Scan for the cell matching the given text and deliver its (X, Y) coordinate at center. 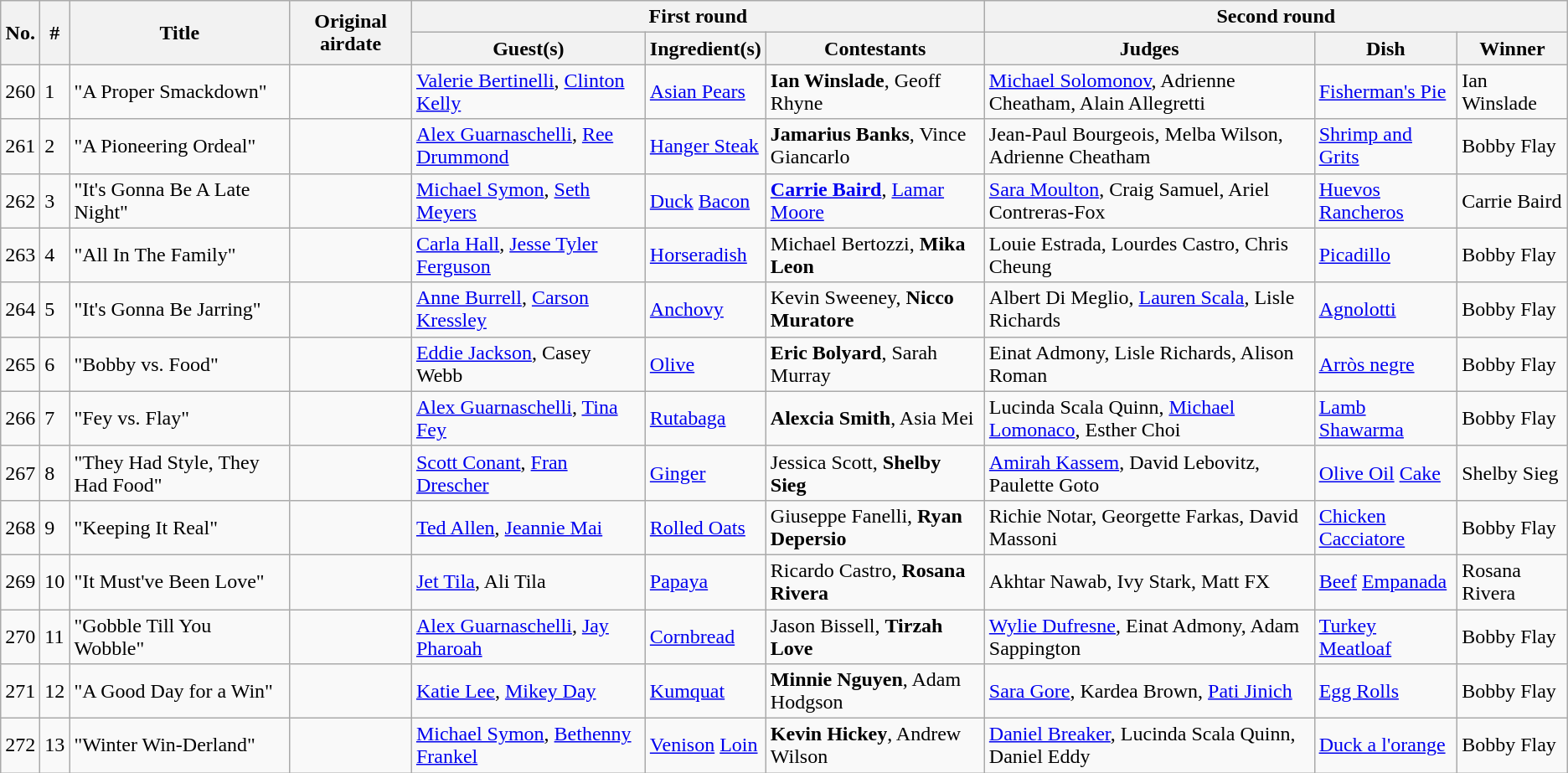
Kevin Hickey, Andrew Wilson (874, 745)
Egg Rolls (1385, 692)
"It Must've Been Love" (179, 581)
Jamarius Banks, Vince Giancarlo (874, 146)
Original airdate (351, 33)
Title (179, 33)
Turkey Meatloaf (1385, 636)
Cornbread (705, 636)
260 (20, 92)
Rolled Oats (705, 528)
Ian Winslade, Geoff Rhyne (874, 92)
Carrie Baird, Lamar Moore (874, 201)
"A Pioneering Ordeal" (179, 146)
Sara Gore, Kardea Brown, Pati Jinich (1149, 692)
264 (20, 310)
Hanger Steak (705, 146)
Michael Symon, Bethenny Frankel (528, 745)
Scott Conant, Fran Drescher (528, 472)
Shelby Sieg (1513, 472)
265 (20, 363)
Rutabaga (705, 419)
5 (55, 310)
Katie Lee, Mikey Day (528, 692)
Alex Guarnaschelli, Tina Fey (528, 419)
Agnolotti (1385, 310)
Michael Symon, Seth Meyers (528, 201)
Minnie Nguyen, Adam Hodgson (874, 692)
9 (55, 528)
Louie Estrada, Lourdes Castro, Chris Cheung (1149, 255)
Alexcia Smith, Asia Mei (874, 419)
Ian Winslade (1513, 92)
272 (20, 745)
Sara Moulton, Craig Samuel, Ariel Contreras-Fox (1149, 201)
"They Had Style, They Had Food" (179, 472)
Giuseppe Fanelli, Ryan Depersio (874, 528)
"Winter Win-Derland" (179, 745)
Einat Admony, Lisle Richards, Alison Roman (1149, 363)
Ricardo Castro, Rosana Rivera (874, 581)
Ted Allen, Jeannie Mai (528, 528)
Beef Empanada (1385, 581)
Asian Pears (705, 92)
Anne Burrell, Carson Kressley (528, 310)
Fisherman's Pie (1385, 92)
"It's Gonna Be Jarring" (179, 310)
Guest(s) (528, 49)
Alex Guarnaschelli, Jay Pharoah (528, 636)
Michael Solomonov, Adrienne Cheatham, Alain Allegretti (1149, 92)
262 (20, 201)
Ingredient(s) (705, 49)
Duck a l'orange (1385, 745)
Anchovy (705, 310)
Albert Di Meglio, Lauren Scala, Lisle Richards (1149, 310)
Akhtar Nawab, Ivy Stark, Matt FX (1149, 581)
"Gobble Till You Wobble" (179, 636)
Picadillo (1385, 255)
4 (55, 255)
266 (20, 419)
Kevin Sweeney, Nicco Muratore (874, 310)
8 (55, 472)
Winner (1513, 49)
"All In The Family" (179, 255)
6 (55, 363)
Jessica Scott, Shelby Sieg (874, 472)
Papaya (705, 581)
Dish (1385, 49)
Carla Hall, Jesse Tyler Ferguson (528, 255)
Jet Tila, Ali Tila (528, 581)
Ginger (705, 472)
270 (20, 636)
11 (55, 636)
Contestants (874, 49)
Judges (1149, 49)
Horseradish (705, 255)
Jason Bissell, Tirzah Love (874, 636)
Carrie Baird (1513, 201)
Arròs negre (1385, 363)
Lamb Shawarma (1385, 419)
Amirah Kassem, David Lebovitz, Paulette Goto (1149, 472)
Venison Loin (705, 745)
Kumquat (705, 692)
1 (55, 92)
Wylie Dufresne, Einat Admony, Adam Sappington (1149, 636)
First round (698, 17)
Shrimp and Grits (1385, 146)
263 (20, 255)
Rosana Rivera (1513, 581)
Second round (1276, 17)
3 (55, 201)
Chicken Cacciatore (1385, 528)
"A Good Day for a Win" (179, 692)
Olive Oil Cake (1385, 472)
7 (55, 419)
Alex Guarnaschelli, Ree Drummond (528, 146)
"A Proper Smackdown" (179, 92)
12 (55, 692)
13 (55, 745)
Eddie Jackson, Casey Webb (528, 363)
268 (20, 528)
Richie Notar, Georgette Farkas, David Massoni (1149, 528)
"Fey vs. Flay" (179, 419)
No. (20, 33)
261 (20, 146)
Daniel Breaker, Lucinda Scala Quinn, Daniel Eddy (1149, 745)
# (55, 33)
Huevos Rancheros (1385, 201)
10 (55, 581)
Duck Bacon (705, 201)
2 (55, 146)
Lucinda Scala Quinn, Michael Lomonaco, Esther Choi (1149, 419)
269 (20, 581)
Jean-Paul Bourgeois, Melba Wilson, Adrienne Cheatham (1149, 146)
267 (20, 472)
"Bobby vs. Food" (179, 363)
"It's Gonna Be A Late Night" (179, 201)
Valerie Bertinelli, Clinton Kelly (528, 92)
Olive (705, 363)
Eric Bolyard, Sarah Murray (874, 363)
"Keeping It Real" (179, 528)
271 (20, 692)
Michael Bertozzi, Mika Leon (874, 255)
